Find where the given text appears and provide that cell's center as (x, y) coordinate. 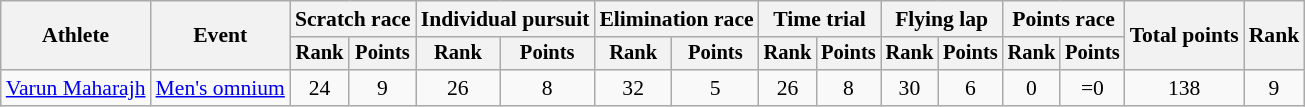
Points race (1064, 19)
Event (220, 36)
Time trial (820, 19)
Flying lap (942, 19)
Individual pursuit (506, 19)
Athlete (76, 36)
5 (716, 88)
24 (320, 88)
Men's omnium (220, 88)
Scratch race (353, 19)
6 (970, 88)
0 (1032, 88)
30 (910, 88)
138 (1184, 88)
=0 (1092, 88)
Varun Maharajh (76, 88)
Total points (1184, 36)
Elimination race (676, 19)
32 (633, 88)
